Find where the given text appears and provide that cell's center as [X, Y] coordinate. 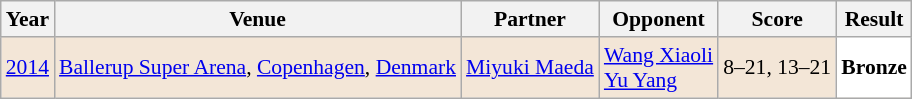
Score [777, 19]
Partner [530, 19]
Wang Xiaoli Yu Yang [658, 68]
Venue [258, 19]
Ballerup Super Arena, Copenhagen, Denmark [258, 68]
Miyuki Maeda [530, 68]
Result [874, 19]
Opponent [658, 19]
2014 [28, 68]
Year [28, 19]
8–21, 13–21 [777, 68]
Bronze [874, 68]
